From the cell containing the given text, extract its center point as [X, Y] coordinate. 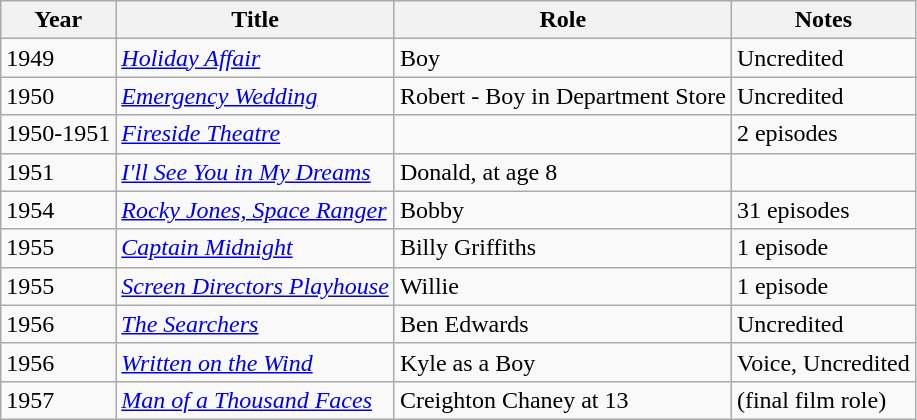
Voice, Uncredited [823, 362]
I'll See You in My Dreams [256, 172]
1950 [58, 96]
Emergency Wedding [256, 96]
Holiday Affair [256, 58]
Man of a Thousand Faces [256, 400]
Year [58, 20]
Robert - Boy in Department Store [562, 96]
Fireside Theatre [256, 134]
1951 [58, 172]
Ben Edwards [562, 324]
The Searchers [256, 324]
1954 [58, 210]
Notes [823, 20]
Billy Griffiths [562, 248]
Screen Directors Playhouse [256, 286]
Title [256, 20]
1957 [58, 400]
Written on the Wind [256, 362]
1949 [58, 58]
Captain Midnight [256, 248]
Boy [562, 58]
(final film role) [823, 400]
Bobby [562, 210]
Donald, at age 8 [562, 172]
1950-1951 [58, 134]
Creighton Chaney at 13 [562, 400]
2 episodes [823, 134]
31 episodes [823, 210]
Willie [562, 286]
Role [562, 20]
Rocky Jones, Space Ranger [256, 210]
Kyle as a Boy [562, 362]
